Return (x, y) of the center of cell containing provided text 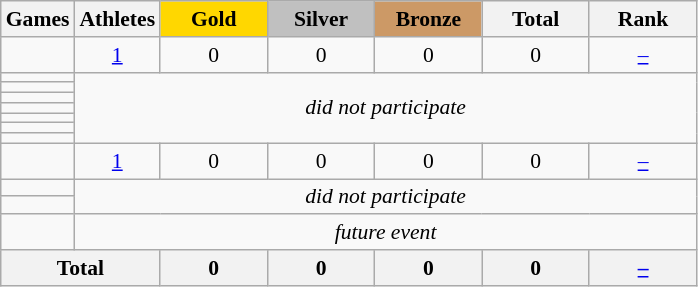
future event (385, 233)
Games (38, 19)
Bronze (428, 19)
Athletes (117, 19)
Silver (320, 19)
Gold (214, 19)
Rank (642, 19)
